From the cell containing the given text, extract its center point as [x, y] coordinate. 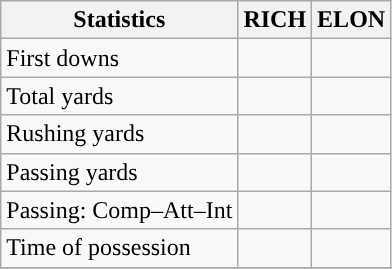
First downs [120, 58]
RICH [275, 20]
Time of possession [120, 248]
Statistics [120, 20]
Passing: Comp–Att–Int [120, 210]
Passing yards [120, 172]
Total yards [120, 96]
ELON [352, 20]
Rushing yards [120, 134]
